Locate the cell with the specified text and output its [X, Y] center coordinate. 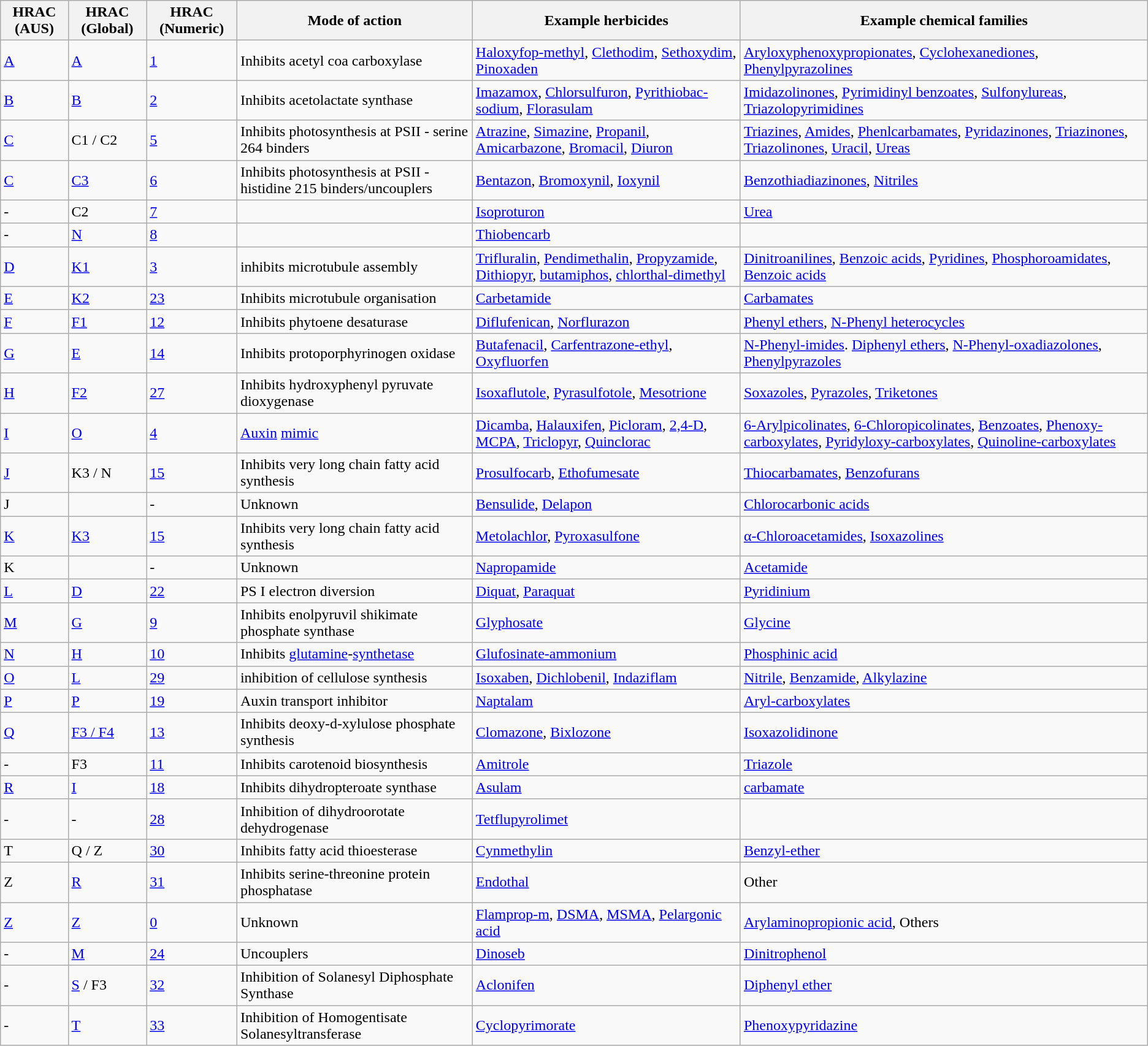
HRAC (Global) [107, 21]
Asulam [606, 787]
31 [192, 882]
5 [192, 140]
Dinoseb [606, 954]
Dinitrophenol [944, 954]
Aryloxyphenoxypropionates, Cyclohexanediones, Phenylpyrazolines [944, 60]
Benzyl-ether [944, 850]
Inhibits microtubule organisation [354, 298]
HRAC (Numeric) [192, 21]
Haloxyfop-methyl, Clethodim, Sethoxydim, Pinoxaden [606, 60]
Carbetamide [606, 298]
Cyclopyrimorate [606, 1025]
Glufosinate-ammonium [606, 654]
Imidazolinones, Pyrimidinyl benzoates, Sulfonylureas, Triazolopyrimidines [944, 101]
Thiocarbamates, Benzofurans [944, 473]
29 [192, 678]
11 [192, 764]
Inhibits fatty acid thioesterase [354, 850]
Isoproturon [606, 212]
Inhibits enolpyruvil shikimate phosphate synthase [354, 623]
Inhibits hydroxyphenyl pyruvate dioxygenase [354, 392]
Butafenacil, Carfentrazone-ethyl, Oxyfluorfen [606, 353]
Inhibits photosynthesis at PSII - histidine 215 binders/uncouplers [354, 180]
Naptalam [606, 701]
3 [192, 266]
Uncouplers [354, 954]
0 [192, 922]
Glyphosate [606, 623]
Thiobencarb [606, 235]
18 [192, 787]
9 [192, 623]
inhibition of cellulose synthesis [354, 678]
Amitrole [606, 764]
Inhibits acetolactate synthase [354, 101]
C3 [107, 180]
Q / Z [107, 850]
F [34, 321]
Phosphinic acid [944, 654]
S / F3 [107, 986]
Triazines, Amides, Phenlcarbamates, Pyridazinones, Triazinones, Triazolinones, Uracil, Ureas [944, 140]
Aclonifen [606, 986]
28 [192, 819]
6 [192, 180]
K1 [107, 266]
Inhibits dihydropteroate synthase [354, 787]
Example chemical families [944, 21]
13 [192, 732]
Diquat, Paraquat [606, 591]
HRAC (AUS) [34, 21]
Carbamates [944, 298]
K2 [107, 298]
Acetamide [944, 568]
Trifluralin, Pendimethalin, Propyzamide, Dithiopyr, butamiphos, chlorthal-dimethyl [606, 266]
Isoxaflutole, Pyrasulfotole, Mesotrione [606, 392]
Urea [944, 212]
Clomazone, Bixlozone [606, 732]
19 [192, 701]
inhibits microtubule assembly [354, 266]
F2 [107, 392]
Mode of action [354, 21]
Diphenyl ether [944, 986]
Aryl-carboxylates [944, 701]
Inhibits serine-threonine protein phosphatase [354, 882]
Inhibits glutamine-synthetase [354, 654]
Q [34, 732]
Inhibition of Homogentisate Solanesyltransferase [354, 1025]
Napropamide [606, 568]
K3 [107, 536]
carbamate [944, 787]
Isoxaben, Dichlobenil, Indaziflam [606, 678]
Metolachlor, Pyroxasulfone [606, 536]
27 [192, 392]
N-Phenyl-imides. Diphenyl ethers, N-Phenyl-oxadiazolones, Phenylpyrazoles [944, 353]
Glycine [944, 623]
F3 / F4 [107, 732]
Dinitroanilines, Benzoic acids, Pyridines, Phosphoroamidates, Benzoic acids [944, 266]
C2 [107, 212]
12 [192, 321]
6-Arylpicolinates, 6-Chloropicolinates, Benzoates, Phenoxy-carboxylates, Pyridyloxy-carboxylates, Quinoline-carboxylates [944, 433]
2 [192, 101]
F3 [107, 764]
4 [192, 433]
Nitrile, Benzamide, Alkylazine [944, 678]
Phenoxypyridazine [944, 1025]
C1 / C2 [107, 140]
Tetflupyrolimet [606, 819]
Auxin mimic [354, 433]
23 [192, 298]
Inhibits phytoene desaturase [354, 321]
32 [192, 986]
Cynmethylin [606, 850]
Bensulide, Delapon [606, 505]
14 [192, 353]
Pyridinium [944, 591]
Soxazoles, Pyrazoles, Triketones [944, 392]
Example herbicides [606, 21]
22 [192, 591]
Isoxazolidinone [944, 732]
33 [192, 1025]
Inhibits carotenoid biosynthesis [354, 764]
Diflufenican, Norflurazon [606, 321]
Arylaminopropionic acid, Others [944, 922]
1 [192, 60]
Other [944, 882]
Endothal [606, 882]
F1 [107, 321]
30 [192, 850]
Triazole [944, 764]
Inhibits protoporphyrinogen oxidase [354, 353]
Flamprop-m, DSMA, MSMA, Pelargonic acid [606, 922]
Benzothiadiazinones, Nitriles [944, 180]
Inhibition of Solanesyl Diphosphate Synthase [354, 986]
PS I electron diversion [354, 591]
24 [192, 954]
Dicamba, Halauxifen, Picloram, 2,4-D, MCPA, Triclopyr, Quinclorac [606, 433]
Prosulfocarb, Ethofumesate [606, 473]
Bentazon, Bromoxynil, Ioxynil [606, 180]
Inhibition of dihydroorotate dehydrogenase [354, 819]
10 [192, 654]
Inhibits photosynthesis at PSII - serine 264 binders [354, 140]
Chlorocarbonic acids [944, 505]
Atrazine, Simazine, Propanil, Amicarbazone, Bromacil, Diuron [606, 140]
Phenyl ethers, N-Phenyl heterocycles [944, 321]
Inhibits deoxy-d-xylulose phosphate synthesis [354, 732]
Auxin transport inhibitor [354, 701]
Inhibits acetyl coa carboxylase [354, 60]
Imazamox, Chlorsulfuron, Pyrithiobac-sodium, Florasulam [606, 101]
α-Chloroacetamides, Isoxazolines [944, 536]
8 [192, 235]
K3 / N [107, 473]
7 [192, 212]
